Locate the cell with the specified text and output its (x, y) center coordinate. 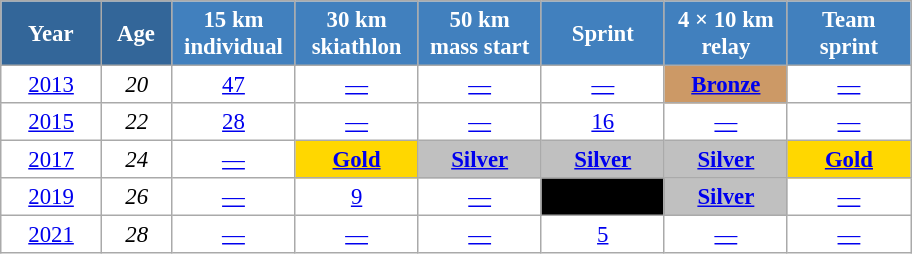
2021 (52, 235)
26 (136, 197)
Bronze (726, 85)
15 km individual (234, 34)
4 × 10 km relay (726, 34)
2015 (52, 122)
22 (136, 122)
50 km mass start (480, 34)
16 (602, 122)
5 (602, 235)
Age (136, 34)
47 (234, 85)
30 km skiathlon (356, 34)
24 (136, 160)
20 (136, 85)
Year (52, 34)
Team sprint (848, 34)
Sprint (602, 34)
2013 (52, 85)
2017 (52, 160)
9 (356, 197)
2019 (52, 197)
